Detect which cell encompasses the target text, then output its [X, Y] center coordinate. 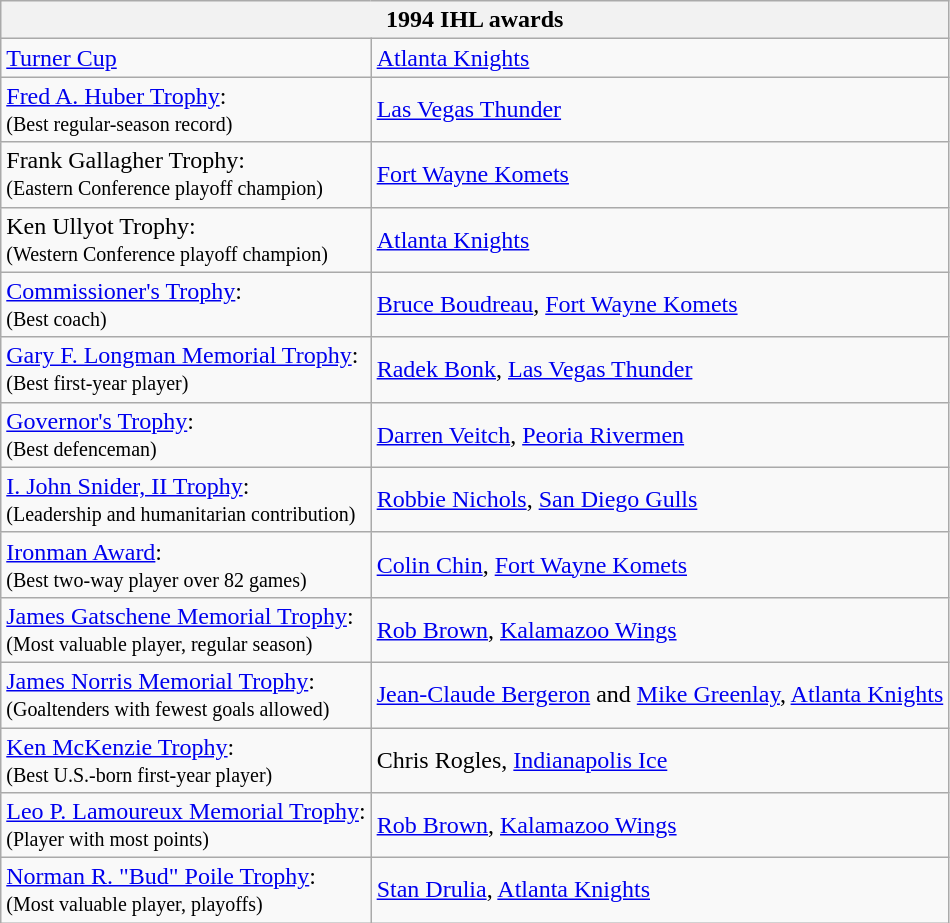
Las Vegas Thunder [660, 110]
Darren Veitch, Peoria Rivermen [660, 434]
Jean-Claude Bergeron and Mike Greenlay, Atlanta Knights [660, 694]
Fred A. Huber Trophy:(Best regular-season record) [186, 110]
Ken McKenzie Trophy:(Best U.S.-born first-year player) [186, 760]
1994 IHL awards [475, 20]
I. John Snider, II Trophy:(Leadership and humanitarian contribution) [186, 500]
Stan Drulia, Atlanta Knights [660, 890]
Frank Gallagher Trophy:(Eastern Conference playoff champion) [186, 174]
Colin Chin, Fort Wayne Komets [660, 564]
Gary F. Longman Memorial Trophy:(Best first-year player) [186, 370]
Radek Bonk, Las Vegas Thunder [660, 370]
Fort Wayne Komets [660, 174]
James Norris Memorial Trophy:(Goaltenders with fewest goals allowed) [186, 694]
Governor's Trophy:(Best defenceman) [186, 434]
James Gatschene Memorial Trophy:(Most valuable player, regular season) [186, 630]
Leo P. Lamoureux Memorial Trophy:(Player with most points) [186, 826]
Ironman Award:(Best two-way player over 82 games) [186, 564]
Norman R. "Bud" Poile Trophy:(Most valuable player, playoffs) [186, 890]
Robbie Nichols, San Diego Gulls [660, 500]
Ken Ullyot Trophy: (Western Conference playoff champion) [186, 240]
Turner Cup [186, 58]
Chris Rogles, Indianapolis Ice [660, 760]
Commissioner's Trophy:(Best coach) [186, 304]
Bruce Boudreau, Fort Wayne Komets [660, 304]
